Pinpoint the cell where the given text exists, returning its [x, y] midpoint coordinate. 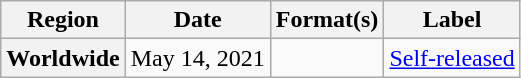
May 14, 2021 [198, 58]
Date [198, 20]
Self-released [452, 58]
Worldwide [63, 58]
Region [63, 20]
Format(s) [327, 20]
Label [452, 20]
